Provide the [X, Y] coordinate of the cell's center where the given text is located.  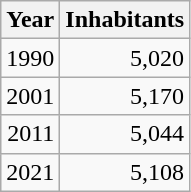
5,108 [125, 172]
1990 [30, 58]
5,044 [125, 134]
Inhabitants [125, 20]
5,020 [125, 58]
Year [30, 20]
2001 [30, 96]
2021 [30, 172]
2011 [30, 134]
5,170 [125, 96]
